For the text-containing cell, return its midpoint in (X, Y) coordinate format. 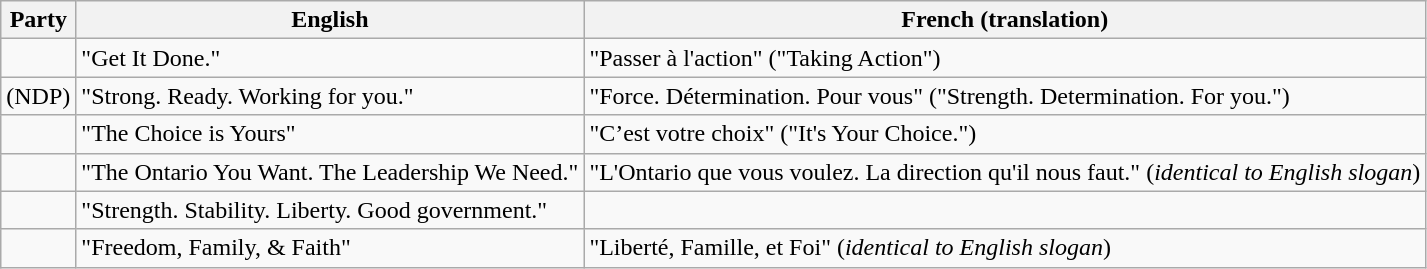
"L'Ontario que vous voulez. La direction qu'il nous faut." (identical to English slogan) (1005, 172)
"Get It Done." (330, 58)
"Freedom, Family, & Faith" (330, 248)
Party (38, 20)
"C’est votre choix" ("It's Your Choice.") (1005, 134)
"Force. Détermination. Pour vous" ("Strength. Determination. For you.") (1005, 96)
"Strong. Ready. Working for you." (330, 96)
English (330, 20)
French (translation) (1005, 20)
"Liberté, Famille, et Foi" (identical to English slogan) (1005, 248)
(NDP) (38, 96)
"The Choice is Yours" (330, 134)
"Passer à l'action" ("Taking Action") (1005, 58)
"Strength. Stability. Liberty. Good government." (330, 210)
"The Ontario You Want. The Leadership We Need." (330, 172)
